For the text-containing cell, return its midpoint in (X, Y) coordinate format. 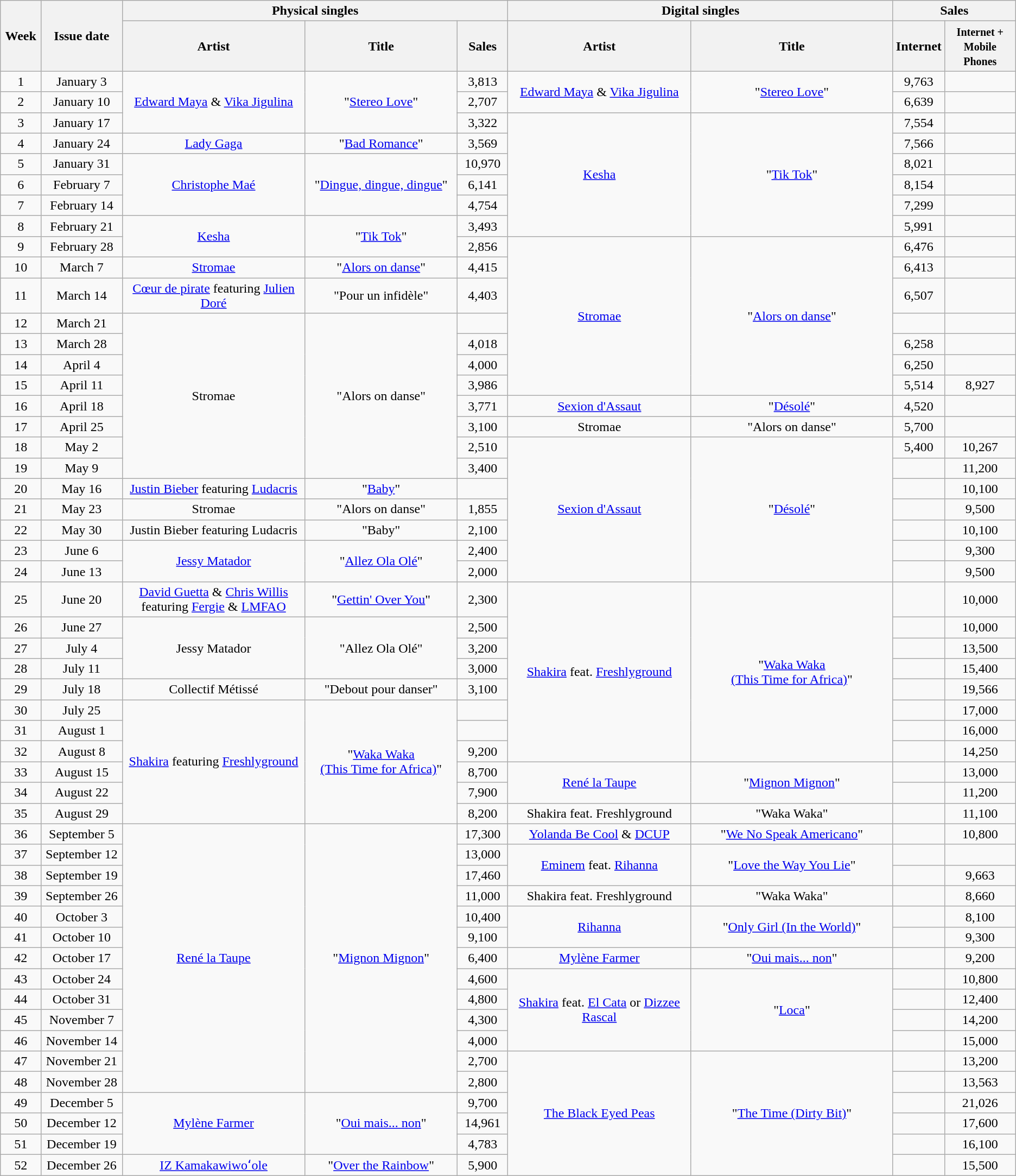
3,771 (482, 406)
17,300 (482, 834)
14 (21, 365)
20 (21, 489)
38 (21, 875)
Rihanna (599, 927)
21 (21, 509)
3,322 (482, 123)
49 (21, 1103)
"Dingue, dingue, dingue" (381, 185)
17 (21, 427)
September 26 (82, 896)
"Over the Rainbow" (381, 1165)
4,403 (482, 295)
9,100 (482, 937)
1 (21, 81)
16 (21, 406)
7,900 (482, 793)
Digital singles (700, 11)
"Love the Way You Lie" (792, 865)
June 13 (82, 571)
23 (21, 551)
8,021 (918, 164)
6,141 (482, 185)
48 (21, 1082)
46 (21, 1041)
35 (21, 813)
March 14 (82, 295)
January 24 (82, 143)
"Loca" (792, 1010)
3,200 (482, 648)
9 (21, 246)
"Bad Romance" (381, 143)
17,460 (482, 875)
44 (21, 1000)
IZ Kamakawiwoʻole (214, 1165)
4,415 (482, 267)
3 (21, 123)
4,754 (482, 205)
October 17 (82, 958)
"We No Speak Americano" (792, 834)
4,300 (482, 1020)
19,566 (980, 690)
7,554 (918, 123)
3,813 (482, 81)
3,000 (482, 669)
April 11 (82, 385)
2,100 (482, 530)
15,400 (980, 669)
19 (21, 468)
6,258 (918, 344)
Cœur de pirate featuring Julien Doré (214, 295)
4,018 (482, 344)
March 28 (82, 344)
Eminem feat. Rihanna (599, 865)
2,510 (482, 447)
"Pour un infidèle" (381, 295)
"Gettin' Over You" (381, 599)
52 (21, 1165)
41 (21, 937)
2,000 (482, 571)
21,026 (980, 1103)
29 (21, 690)
30 (21, 710)
February 21 (82, 226)
6,507 (918, 295)
9,763 (918, 81)
50 (21, 1123)
4,800 (482, 1000)
8,154 (918, 185)
16,000 (980, 731)
9,663 (980, 875)
37 (21, 855)
40 (21, 916)
July 18 (82, 690)
"Only Girl (In the World)" (792, 927)
5 (21, 164)
2 (21, 102)
7,299 (918, 205)
7,566 (918, 143)
13 (21, 344)
2,856 (482, 246)
6,413 (918, 267)
6,639 (918, 102)
15,500 (980, 1165)
September 5 (82, 834)
September 12 (82, 855)
March 7 (82, 267)
November 14 (82, 1041)
5,400 (918, 447)
Yolanda Be Cool & DCUP (599, 834)
May 16 (82, 489)
34 (21, 793)
August 29 (82, 813)
2,300 (482, 599)
March 21 (82, 324)
August 8 (82, 751)
47 (21, 1061)
"The Time (Dirty Bit)" (792, 1114)
January 17 (82, 123)
51 (21, 1144)
2,707 (482, 102)
October 3 (82, 916)
Shakira featuring Freshlyground (214, 762)
24 (21, 571)
14,200 (980, 1020)
October 10 (82, 937)
8,927 (980, 385)
Physical singles (315, 11)
3,493 (482, 226)
October 24 (82, 979)
6,400 (482, 958)
July 25 (82, 710)
9,700 (482, 1103)
17,600 (980, 1123)
32 (21, 751)
December 5 (82, 1103)
6 (21, 185)
August 15 (82, 772)
November 28 (82, 1082)
January 10 (82, 102)
2,500 (482, 627)
April 4 (82, 365)
Issue date (82, 36)
The Black Eyed Peas (599, 1114)
August 22 (82, 793)
4,520 (918, 406)
10,400 (482, 916)
26 (21, 627)
11,000 (482, 896)
13,200 (980, 1061)
8,700 (482, 772)
Shakira feat. El Cata or Dizzee Rascal (599, 1010)
June 20 (82, 599)
December 19 (82, 1144)
Week (21, 36)
11 (21, 295)
January 3 (82, 81)
42 (21, 958)
16,100 (980, 1144)
2,400 (482, 551)
17,000 (980, 710)
Lady Gaga (214, 143)
10,970 (482, 164)
8,100 (980, 916)
"Debout pour danser" (381, 690)
4 (21, 143)
June 6 (82, 551)
5,900 (482, 1165)
13,500 (980, 648)
45 (21, 1020)
May 2 (82, 447)
December 12 (82, 1123)
15 (21, 385)
12 (21, 324)
May 9 (82, 468)
Christophe Maé (214, 185)
10 (21, 267)
October 31 (82, 1000)
5,514 (918, 385)
May 30 (82, 530)
April 18 (82, 406)
14,961 (482, 1123)
31 (21, 731)
December 26 (82, 1165)
July 11 (82, 669)
43 (21, 979)
1,855 (482, 509)
David Guetta & Chris Willis featuring Fergie & LMFAO (214, 599)
February 7 (82, 185)
33 (21, 772)
8,660 (980, 896)
14,250 (980, 751)
Internet (918, 46)
27 (21, 648)
28 (21, 669)
September 19 (82, 875)
May 23 (82, 509)
7 (21, 205)
5,991 (918, 226)
5,700 (918, 427)
6,250 (918, 365)
4,600 (482, 979)
12,400 (980, 1000)
April 25 (82, 427)
February 14 (82, 205)
18 (21, 447)
15,000 (980, 1041)
13,563 (980, 1082)
Collectif Métissé (214, 690)
Internet + Mobile Phones (980, 46)
22 (21, 530)
4,783 (482, 1144)
36 (21, 834)
10,267 (980, 447)
3,400 (482, 468)
8 (21, 226)
2,700 (482, 1061)
39 (21, 896)
3,569 (482, 143)
8,200 (482, 813)
June 27 (82, 627)
11,100 (980, 813)
August 1 (82, 731)
25 (21, 599)
November 7 (82, 1020)
3,986 (482, 385)
November 21 (82, 1061)
February 28 (82, 246)
January 31 (82, 164)
2,800 (482, 1082)
July 4 (82, 648)
6,476 (918, 246)
